Search for the cell housing the specified text and yield its [X, Y] center coordinate. 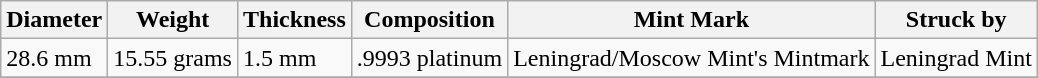
15.55 grams [173, 58]
28.6 mm [54, 58]
.9993 platinum [429, 58]
Leningrad/Moscow Mint's Mintmark [692, 58]
Composition [429, 20]
Thickness [294, 20]
Leningrad Mint [956, 58]
Diameter [54, 20]
Struck by [956, 20]
1.5 mm [294, 58]
Weight [173, 20]
Mint Mark [692, 20]
